Search for the cell housing the specified text and yield its [X, Y] center coordinate. 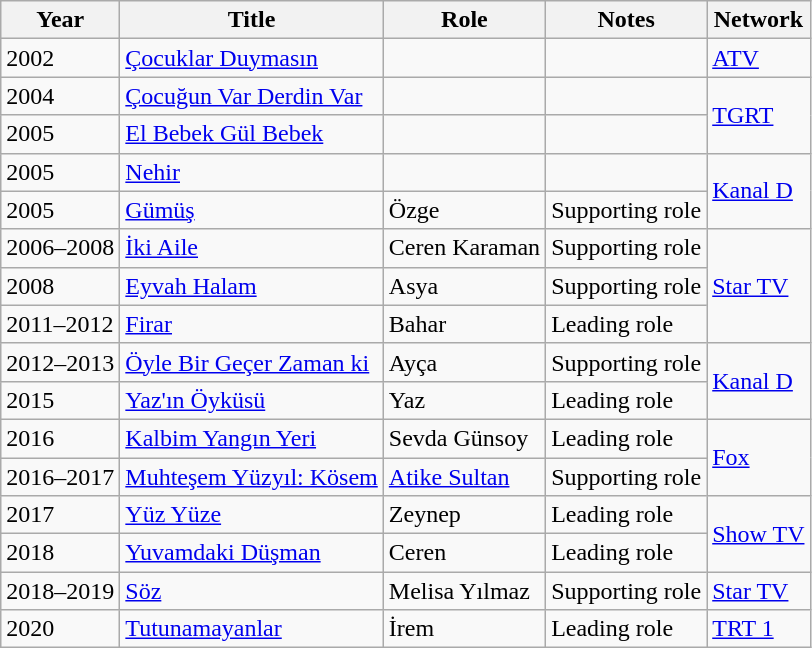
Firar [252, 324]
TRT 1 [758, 629]
Eyvah Halam [252, 286]
Title [252, 20]
Fox [758, 457]
2018–2019 [60, 591]
TGRT [758, 115]
Notes [626, 20]
El Bebek Gül Bebek [252, 134]
Ayça [464, 362]
Tutunamayanlar [252, 629]
Nehir [252, 172]
Ceren Karaman [464, 248]
2006–2008 [60, 248]
Yaz'ın Öyküsü [252, 400]
2012–2013 [60, 362]
2004 [60, 96]
Bahar [464, 324]
2002 [60, 58]
İki Aile [252, 248]
Atike Sultan [464, 477]
İrem [464, 629]
Öyle Bir Geçer Zaman ki [252, 362]
2011–2012 [60, 324]
Muhteşem Yüzyıl: Kösem [252, 477]
Zeynep [464, 515]
2018 [60, 553]
2016 [60, 438]
Özge [464, 210]
Sevda Günsoy [464, 438]
Role [464, 20]
Asya [464, 286]
Çocuğun Var Derdin Var [252, 96]
ATV [758, 58]
Çocuklar Duymasın [252, 58]
2015 [60, 400]
Söz [252, 591]
Yuvamdaki Düşman [252, 553]
Gümüş [252, 210]
Network [758, 20]
2017 [60, 515]
Yüz Yüze [252, 515]
Kalbim Yangın Yeri [252, 438]
Yaz [464, 400]
2016–2017 [60, 477]
Year [60, 20]
Show TV [758, 534]
Melisa Yılmaz [464, 591]
2008 [60, 286]
Ceren [464, 553]
2020 [60, 629]
